Pinpoint the cell where the given text exists, returning its (x, y) midpoint coordinate. 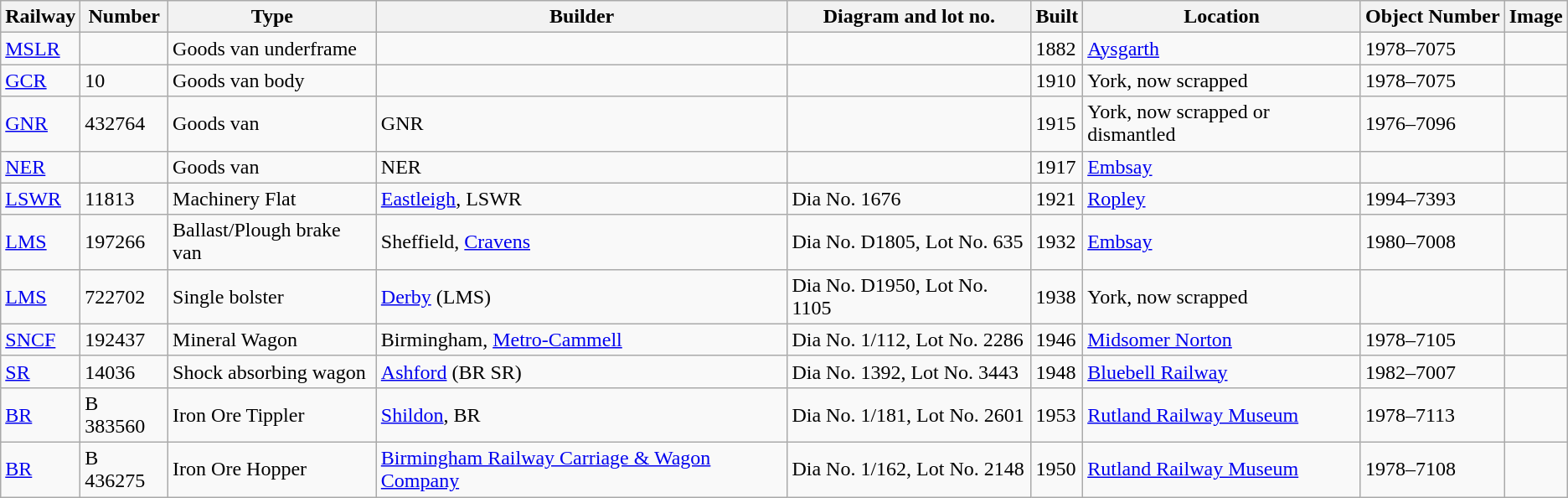
1946 (1057, 340)
Iron Ore Tippler (273, 414)
B 436275 (124, 469)
Dia No. 1/112, Lot No. 2286 (910, 340)
Image (1536, 17)
B 383560 (124, 414)
Birmingham Railway Carriage & Wagon Company (581, 469)
1978–7105 (1432, 340)
1978–7113 (1432, 414)
11813 (124, 199)
Machinery Flat (273, 199)
1953 (1057, 414)
Dia No. 1/162, Lot No. 2148 (910, 469)
1976–7096 (1432, 124)
Location (1222, 17)
Sheffield, Cravens (581, 241)
Goods van body (273, 80)
Builder (581, 17)
GCR (40, 80)
1910 (1057, 80)
Dia No. 1/181, Lot No. 2601 (910, 414)
192437 (124, 340)
1938 (1057, 297)
432764 (124, 124)
Railway (40, 17)
Bluebell Railway (1222, 371)
1994–7393 (1432, 199)
Built (1057, 17)
York, now scrapped or dismantled (1222, 124)
Single bolster (273, 297)
SR (40, 371)
1982–7007 (1432, 371)
1921 (1057, 199)
722702 (124, 297)
Dia No. 1676 (910, 199)
197266 (124, 241)
Dia No. 1392, Lot No. 3443 (910, 371)
Dia No. D1805, Lot No. 635 (910, 241)
Aysgarth (1222, 49)
1915 (1057, 124)
MSLR (40, 49)
1980–7008 (1432, 241)
1948 (1057, 371)
Diagram and lot no. (910, 17)
1917 (1057, 167)
Iron Ore Hopper (273, 469)
Birmingham, Metro-Cammell (581, 340)
SNCF (40, 340)
LSWR (40, 199)
Goods van underframe (273, 49)
Dia No. D1950, Lot No. 1105 (910, 297)
1978–7108 (1432, 469)
14036 (124, 371)
Eastleigh, LSWR (581, 199)
Midsomer Norton (1222, 340)
Number (124, 17)
Shock absorbing wagon (273, 371)
1932 (1057, 241)
Shildon, BR (581, 414)
Object Number (1432, 17)
1882 (1057, 49)
Ropley (1222, 199)
Ashford (BR SR) (581, 371)
1950 (1057, 469)
Mineral Wagon (273, 340)
10 (124, 80)
Ballast/Plough brake van (273, 241)
Derby (LMS) (581, 297)
Type (273, 17)
